Determine the [x, y] coordinate at the center of the cell enclosing the given text.  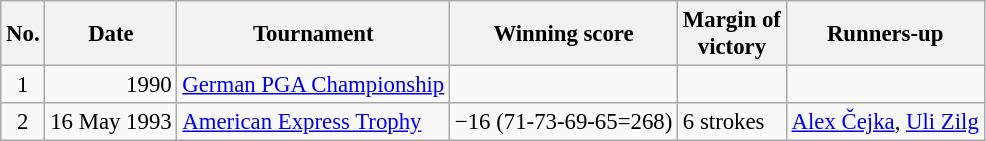
−16 (71-73-69-65=268) [564, 122]
Runners-up [885, 34]
Tournament [314, 34]
German PGA Championship [314, 85]
Date [111, 34]
No. [23, 34]
16 May 1993 [111, 122]
1 [23, 85]
Margin ofvictory [732, 34]
6 strokes [732, 122]
Winning score [564, 34]
1990 [111, 85]
Alex Čejka, Uli Zilg [885, 122]
American Express Trophy [314, 122]
2 [23, 122]
